Determine the [x, y] coordinate at the center of the cell enclosing the given text.  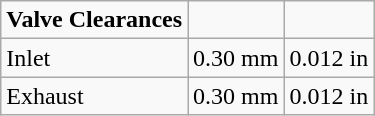
Inlet [94, 58]
Valve Clearances [94, 20]
Exhaust [94, 96]
